Identify which cell holds the provided text, then report its (x, y) central coordinate. 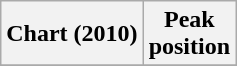
Chart (2010) (72, 34)
Peakposition (189, 34)
